Search for the cell housing the specified text and yield its (X, Y) center coordinate. 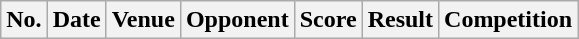
Date (76, 20)
Opponent (237, 20)
Score (328, 20)
No. (24, 20)
Result (400, 20)
Competition (508, 20)
Venue (143, 20)
